Return (X, Y) of the center of cell containing provided text 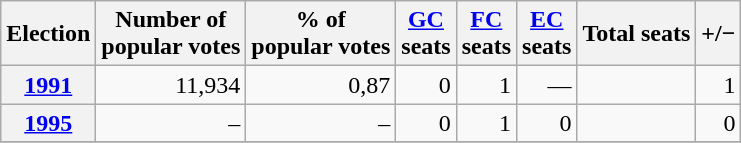
Election (48, 34)
FCseats (486, 34)
1995 (48, 123)
+/− (718, 34)
% ofpopular votes (321, 34)
0,87 (321, 85)
11,934 (171, 85)
Total seats (636, 34)
Number ofpopular votes (171, 34)
GCseats (426, 34)
— (547, 85)
ECseats (547, 34)
1991 (48, 85)
